Detect which cell encompasses the target text, then output its (X, Y) center coordinate. 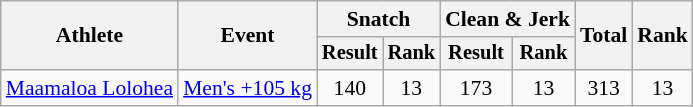
Total (604, 36)
Athlete (90, 36)
313 (604, 88)
173 (476, 88)
Snatch (378, 19)
Clean & Jerk (508, 19)
Men's +105 kg (248, 88)
140 (350, 88)
Event (248, 36)
Maamaloa Lolohea (90, 88)
